Find where the given text appears and provide that cell's center as (x, y) coordinate. 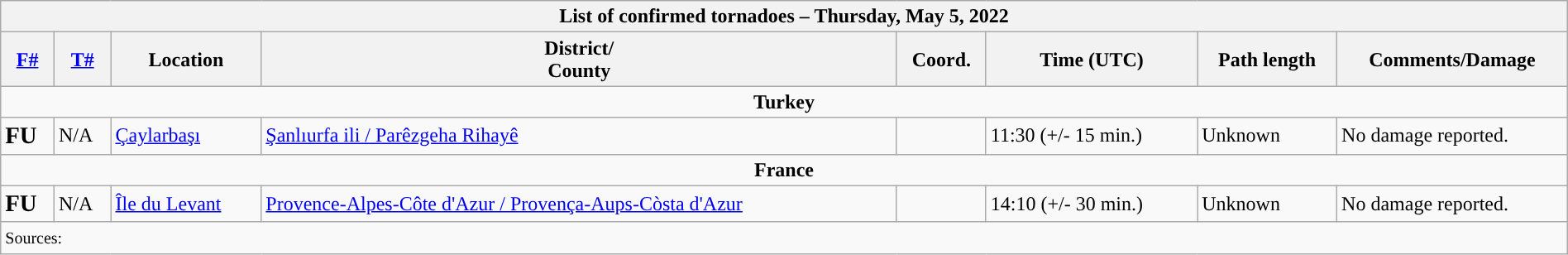
Location (186, 60)
District/County (579, 60)
Île du Levant (186, 204)
Time (UTC) (1092, 60)
Sources: (784, 238)
14:10 (+/- 30 min.) (1092, 204)
France (784, 170)
Comments/Damage (1452, 60)
T# (83, 60)
Coord. (941, 60)
Path length (1267, 60)
Provence-Alpes-Côte d'Azur / Provença-Aups-Còsta d'Azur (579, 204)
List of confirmed tornadoes – Thursday, May 5, 2022 (784, 17)
Turkey (784, 102)
F# (28, 60)
11:30 (+/- 15 min.) (1092, 136)
Çaylarbaşı (186, 136)
Şanlıurfa ili / Parêzgeha Rihayê (579, 136)
